Find where the given text appears and provide that cell's center as (x, y) coordinate. 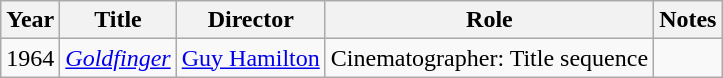
Guy Hamilton (250, 58)
Director (250, 20)
Role (489, 20)
Title (118, 20)
1964 (30, 58)
Cinematographer: Title sequence (489, 58)
Goldfinger (118, 58)
Notes (688, 20)
Year (30, 20)
